Extract the [X, Y] coordinate from the center of the cell holding the provided text.  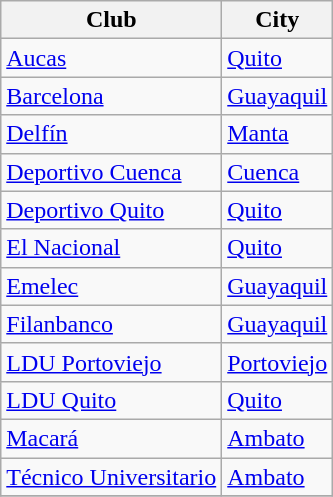
Deportivo Quito [112, 210]
Delfín [112, 134]
Portoviejo [278, 362]
Manta [278, 134]
City [278, 20]
El Nacional [112, 248]
Macará [112, 438]
Técnico Universitario [112, 477]
Emelec [112, 286]
Filanbanco [112, 324]
LDU Quito [112, 400]
Club [112, 20]
Aucas [112, 58]
Deportivo Cuenca [112, 172]
Barcelona [112, 96]
Cuenca [278, 172]
LDU Portoviejo [112, 362]
